Extract the [x, y] coordinate from the center of the cell holding the provided text.  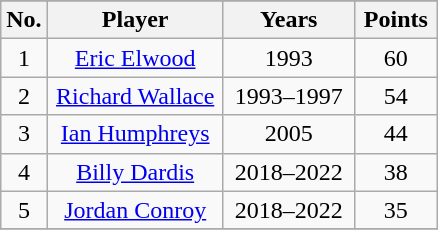
54 [396, 96]
60 [396, 58]
Billy Dardis [135, 172]
35 [396, 210]
1993–1997 [288, 96]
4 [24, 172]
1993 [288, 58]
Ian Humphreys [135, 134]
38 [396, 172]
Years [288, 20]
Player [135, 20]
Jordan Conroy [135, 210]
44 [396, 134]
3 [24, 134]
5 [24, 210]
Richard Wallace [135, 96]
No. [24, 20]
2005 [288, 134]
Eric Elwood [135, 58]
1 [24, 58]
2 [24, 96]
Points [396, 20]
